From the cell containing the given text, extract its center point as [X, Y] coordinate. 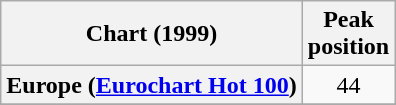
Chart (1999) [152, 34]
Europe (Eurochart Hot 100) [152, 85]
44 [348, 85]
Peakposition [348, 34]
